For the text-containing cell, return its midpoint in [X, Y] coordinate format. 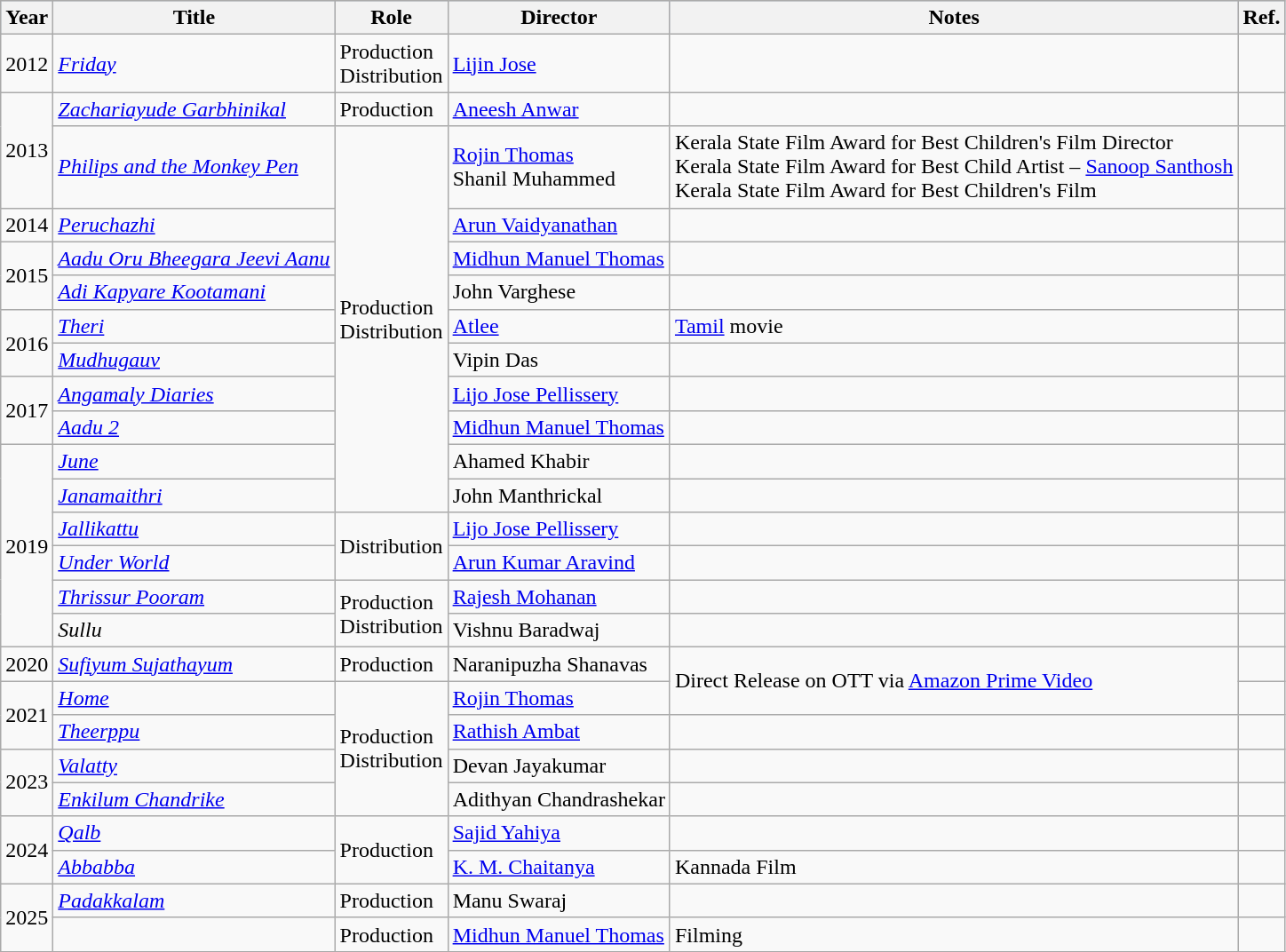
Aadu 2 [194, 427]
Qalb [194, 833]
Devan Jayakumar [559, 766]
Aadu Oru Bheegara Jeevi Aanu [194, 258]
Distribution [391, 546]
2015 [27, 275]
Jallikattu [194, 529]
Arun Vaidyanathan [559, 225]
Valatty [194, 766]
K. M. Chaitanya [559, 867]
Zachariayude Garbhinikal [194, 109]
Tamil movie [954, 326]
2016 [27, 343]
Notes [954, 18]
Naranipuzha Shanavas [559, 664]
Theerppu [194, 732]
2021 [27, 715]
Philips and the Monkey Pen [194, 167]
Padakkalam [194, 900]
Friday [194, 64]
2019 [27, 545]
2025 [27, 917]
Adi Kapyare Kootamani [194, 292]
Adithyan Chandrashekar [559, 799]
Thrissur Pooram [194, 597]
Angamaly Diaries [194, 393]
2014 [27, 225]
Ahamed Khabir [559, 461]
2024 [27, 850]
Manu Swaraj [559, 900]
Director [559, 18]
Mudhugauv [194, 360]
Lijin Jose [559, 64]
Atlee [559, 326]
Direct Release on OTT via Amazon Prime Video [954, 681]
2012 [27, 64]
Under World [194, 563]
Home [194, 698]
John Manthrickal [559, 495]
2017 [27, 410]
2023 [27, 782]
Filming [954, 934]
Sullu [194, 631]
Arun Kumar Aravind [559, 563]
Rojin Thomas [559, 698]
Janamaithri [194, 495]
Role [391, 18]
Vipin Das [559, 360]
Aneesh Anwar [559, 109]
John Varghese [559, 292]
Sajid Yahiya [559, 833]
Enkilum Chandrike [194, 799]
Rojin ThomasShanil Muhammed [559, 167]
June [194, 461]
Year [27, 18]
Rajesh Mohanan [559, 597]
Rathish Ambat [559, 732]
Vishnu Baradwaj [559, 631]
Kannada Film [954, 867]
2020 [27, 664]
Title [194, 18]
Sufiyum Sujathayum [194, 664]
Theri [194, 326]
2013 [27, 150]
Peruchazhi [194, 225]
Ref. [1261, 18]
Abbabba [194, 867]
